Identify which cell holds the provided text, then report its [x, y] central coordinate. 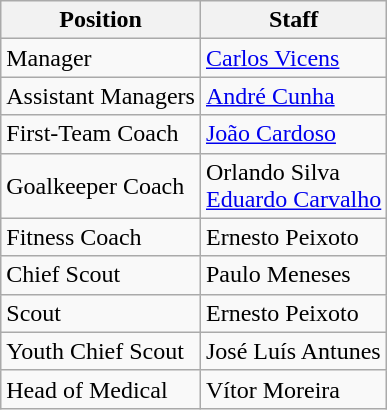
Chief Scout [101, 275]
Head of Medical [101, 389]
Manager [101, 58]
Position [101, 20]
Scout [101, 313]
Vítor Moreira [293, 389]
Goalkeeper Coach [101, 186]
Youth Chief Scout [101, 351]
First-Team Coach [101, 134]
Paulo Meneses [293, 275]
Fitness Coach [101, 237]
Orlando Silva Eduardo Carvalho [293, 186]
Assistant Managers [101, 96]
André Cunha [293, 96]
José Luís Antunes [293, 351]
Carlos Vicens [293, 58]
João Cardoso [293, 134]
Staff [293, 20]
